Search for the cell housing the specified text and yield its [x, y] center coordinate. 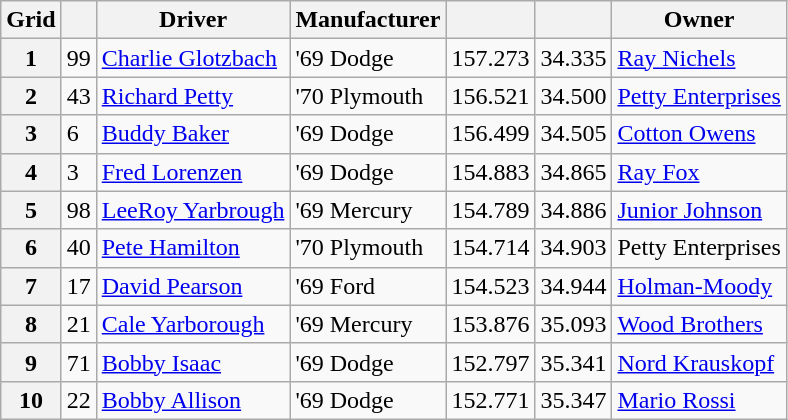
154.883 [490, 172]
Fred Lorenzen [193, 172]
Holman-Moody [699, 286]
17 [78, 286]
34.500 [574, 96]
152.771 [490, 400]
Grid [31, 20]
10 [31, 400]
21 [78, 324]
154.789 [490, 210]
34.865 [574, 172]
Mario Rossi [699, 400]
153.876 [490, 324]
2 [31, 96]
40 [78, 248]
Junior Johnson [699, 210]
156.521 [490, 96]
157.273 [490, 58]
Cotton Owens [699, 134]
98 [78, 210]
154.714 [490, 248]
9 [31, 362]
Richard Petty [193, 96]
'69 Ford [368, 286]
7 [31, 286]
Owner [699, 20]
99 [78, 58]
34.335 [574, 58]
David Pearson [193, 286]
Driver [193, 20]
4 [31, 172]
Wood Brothers [699, 324]
152.797 [490, 362]
35.341 [574, 362]
34.944 [574, 286]
5 [31, 210]
22 [78, 400]
Manufacturer [368, 20]
Cale Yarborough [193, 324]
Ray Fox [699, 172]
Buddy Baker [193, 134]
34.505 [574, 134]
34.886 [574, 210]
154.523 [490, 286]
34.903 [574, 248]
Pete Hamilton [193, 248]
156.499 [490, 134]
8 [31, 324]
Ray Nichels [699, 58]
35.347 [574, 400]
Charlie Glotzbach [193, 58]
71 [78, 362]
1 [31, 58]
Bobby Isaac [193, 362]
Nord Krauskopf [699, 362]
43 [78, 96]
Bobby Allison [193, 400]
LeeRoy Yarbrough [193, 210]
35.093 [574, 324]
